Identify which cell holds the provided text, then report its (x, y) central coordinate. 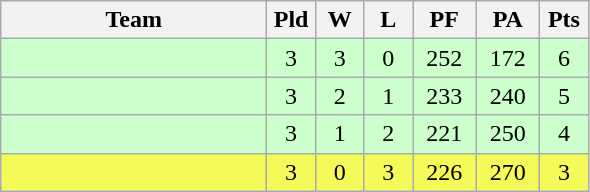
221 (444, 134)
PA (508, 20)
252 (444, 58)
Pts (564, 20)
172 (508, 58)
L (388, 20)
250 (508, 134)
5 (564, 96)
6 (564, 58)
240 (508, 96)
233 (444, 96)
PF (444, 20)
Pld (292, 20)
W (340, 20)
4 (564, 134)
270 (508, 172)
226 (444, 172)
Team (134, 20)
